Locate the cell with the specified text and output its [x, y] center coordinate. 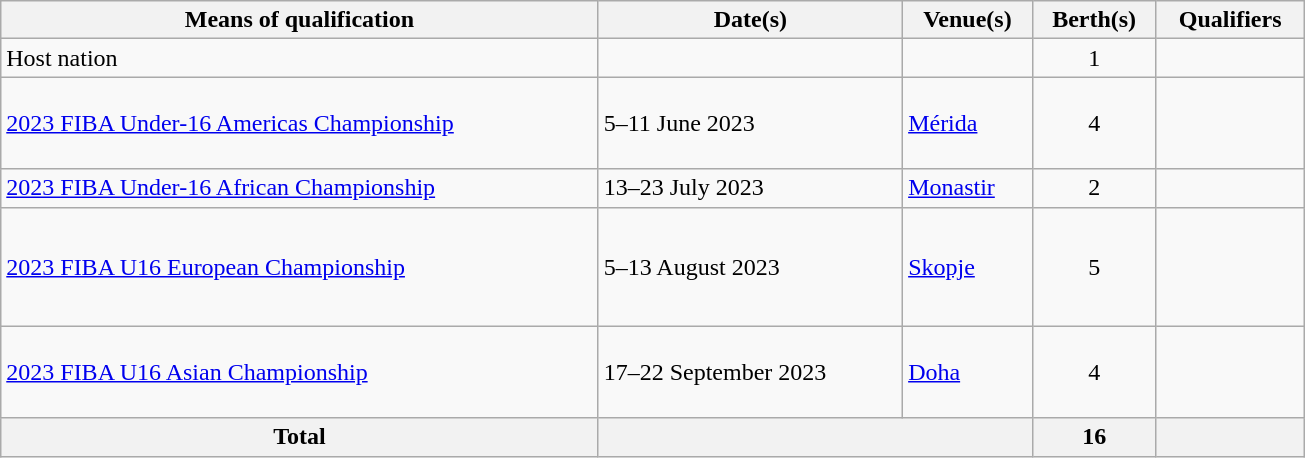
Doha [968, 372]
1 [1094, 58]
Means of qualification [300, 20]
2023 FIBA U16 European Championship [300, 266]
17–22 September 2023 [750, 372]
Date(s) [750, 20]
Host nation [300, 58]
Skopje [968, 266]
Qualifiers [1230, 20]
5–11 June 2023 [750, 123]
Total [300, 437]
5 [1094, 266]
Mérida [968, 123]
2023 FIBA U16 Asian Championship [300, 372]
2023 FIBA Under-16 Americas Championship [300, 123]
13–23 July 2023 [750, 188]
5–13 August 2023 [750, 266]
16 [1094, 437]
Venue(s) [968, 20]
Berth(s) [1094, 20]
2 [1094, 188]
2023 FIBA Under-16 African Championship [300, 188]
Monastir [968, 188]
